Scan for the cell matching the given text and deliver its (X, Y) coordinate at center. 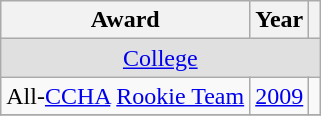
College (160, 58)
Award (126, 20)
2009 (280, 96)
Year (280, 20)
All-CCHA Rookie Team (126, 96)
